From the cell containing the given text, extract its center point as [x, y] coordinate. 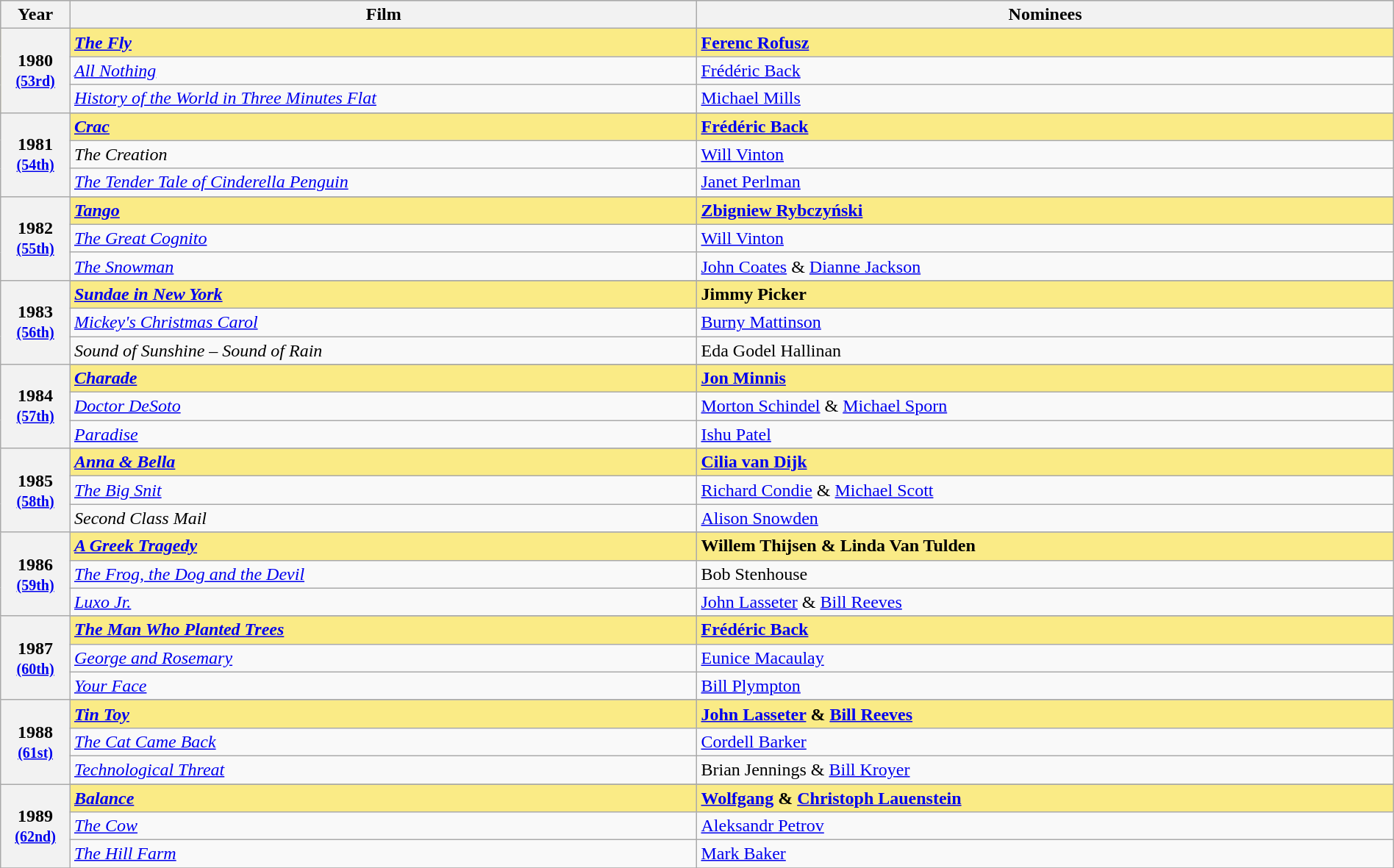
Mickey's Christmas Carol [384, 322]
1986(59th) [35, 574]
Technological Threat [384, 770]
Anna & Bella [384, 462]
Crac [384, 126]
Aleksandr Petrov [1045, 826]
1983(56th) [35, 322]
A Greek Tragedy [384, 546]
1981(54th) [35, 154]
Film [384, 15]
John Coates & Dianne Jackson [1045, 266]
1989(62nd) [35, 825]
Michael Mills [1045, 98]
The Cow [384, 826]
Second Class Mail [384, 518]
1985(58th) [35, 490]
Ferenc Rofusz [1045, 43]
1987(60th) [35, 658]
Brian Jennings & Bill Kroyer [1045, 770]
Jon Minnis [1045, 379]
Alison Snowden [1045, 518]
Janet Perlman [1045, 182]
Zbigniew Rybczyński [1045, 210]
Sundae in New York [384, 294]
Doctor DeSoto [384, 406]
1988(61st) [35, 742]
Wolfgang & Christoph Lauenstein [1045, 797]
1980(53rd) [35, 71]
The Tender Tale of Cinderella Penguin [384, 182]
Bob Stenhouse [1045, 574]
Jimmy Picker [1045, 294]
History of the World in Three Minutes Flat [384, 98]
Year [35, 15]
The Frog, the Dog and the Devil [384, 574]
Ishu Patel [1045, 434]
The Snowman [384, 266]
The Cat Came Back [384, 742]
Cilia van Dijk [1045, 462]
The Man Who Planted Trees [384, 630]
The Fly [384, 43]
The Great Cognito [384, 238]
Sound of Sunshine – Sound of Rain [384, 351]
1984(57th) [35, 406]
Eunice Macaulay [1045, 658]
George and Rosemary [384, 658]
Paradise [384, 434]
All Nothing [384, 71]
Eda Godel Hallinan [1045, 351]
Willem Thijsen & Linda Van Tulden [1045, 546]
Tango [384, 210]
1982(55th) [35, 238]
Morton Schindel & Michael Sporn [1045, 406]
Nominees [1045, 15]
Balance [384, 797]
Luxo Jr. [384, 602]
Charade [384, 379]
The Creation [384, 154]
The Big Snit [384, 490]
Tin Toy [384, 714]
Cordell Barker [1045, 742]
The Hill Farm [384, 854]
Burny Mattinson [1045, 322]
Richard Condie & Michael Scott [1045, 490]
Your Face [384, 686]
Bill Plympton [1045, 686]
Mark Baker [1045, 854]
